Return (X, Y) of the center of cell containing provided text 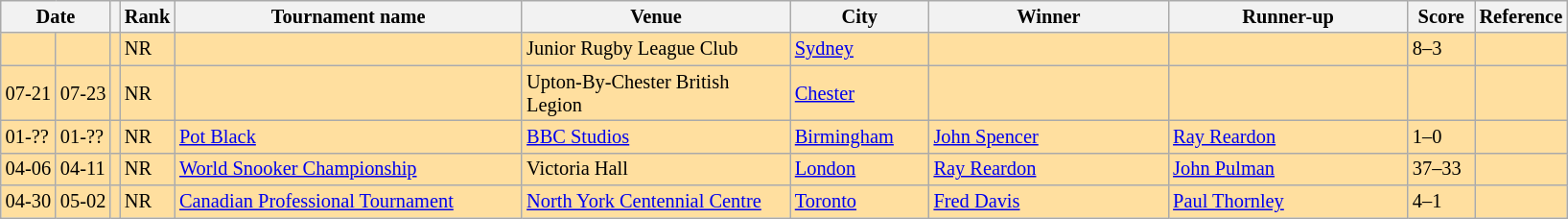
Victoria Hall (656, 169)
North York Centennial Centre (656, 202)
Score (1441, 16)
Pot Black (348, 136)
Date (56, 16)
City (859, 16)
Canadian Professional Tournament (348, 202)
London (859, 169)
Fred Davis (1049, 202)
05-02 (82, 202)
Winner (1049, 16)
Chester (859, 93)
37–33 (1441, 169)
Venue (656, 16)
Sydney (859, 49)
John Spencer (1049, 136)
07-23 (82, 93)
Tournament name (348, 16)
Toronto (859, 202)
Birmingham (859, 136)
4–1 (1441, 202)
BBC Studios (656, 136)
Runner-up (1288, 16)
04-11 (82, 169)
John Pulman (1288, 169)
1–0 (1441, 136)
8–3 (1441, 49)
04-06 (29, 169)
04-30 (29, 202)
World Snooker Championship (348, 169)
Reference (1521, 16)
07-21 (29, 93)
Rank (148, 16)
Upton-By-Chester British Legion (656, 93)
Paul Thornley (1288, 202)
Junior Rugby League Club (656, 49)
